Provide the (X, Y) coordinate of the cell's center where the given text is located.  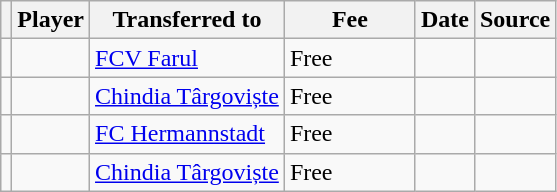
Source (514, 20)
FCV Farul (188, 58)
Date (444, 20)
Fee (350, 20)
Transferred to (188, 20)
FC Hermannstadt (188, 134)
Player (51, 20)
